Return the (x, y) coordinate for the center point of the cell that contains the specified text.  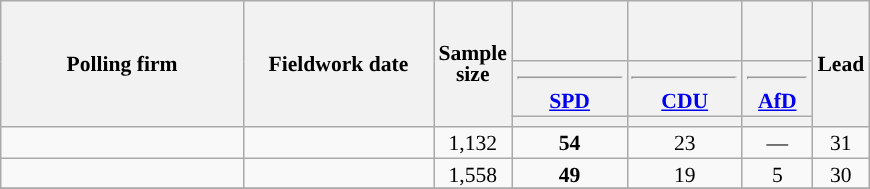
23 (684, 142)
— (777, 142)
19 (684, 174)
SPD (570, 89)
Samplesize (473, 64)
30 (840, 174)
54 (570, 142)
Fieldwork date (338, 64)
AfD (777, 89)
49 (570, 174)
Lead (840, 64)
Polling firm (122, 64)
1,558 (473, 174)
5 (777, 174)
31 (840, 142)
CDU (684, 89)
1,132 (473, 142)
